Find where the given text appears and provide that cell's center as (x, y) coordinate. 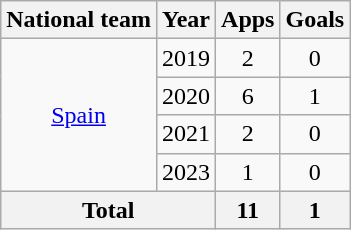
National team (79, 20)
2019 (186, 58)
2020 (186, 96)
11 (248, 210)
6 (248, 96)
Goals (315, 20)
2023 (186, 172)
Total (108, 210)
Spain (79, 115)
Year (186, 20)
2021 (186, 134)
Apps (248, 20)
